Determine the (X, Y) coordinate at the center of the cell enclosing the given text.  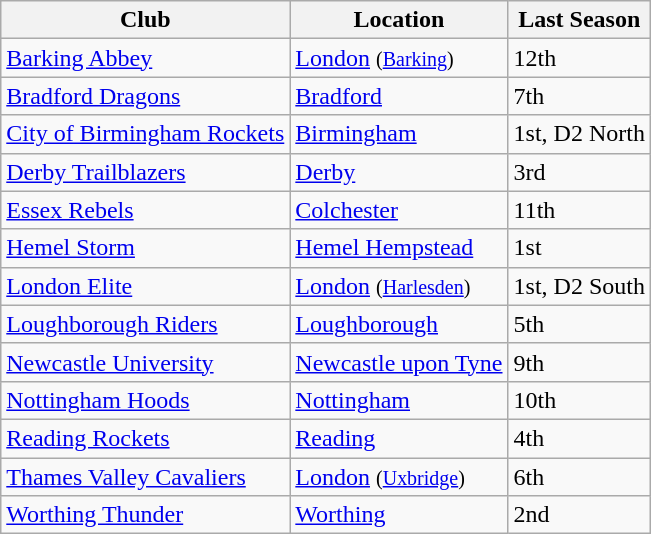
7th (579, 96)
Essex Rebels (146, 210)
4th (579, 438)
London Elite (146, 286)
Loughborough Riders (146, 324)
Worthing (399, 515)
Nottingham Hoods (146, 400)
Birmingham (399, 134)
Hemel Storm (146, 248)
1st, D2 North (579, 134)
Nottingham (399, 400)
Newcastle University (146, 362)
1st (579, 248)
Bradford Dragons (146, 96)
Colchester (399, 210)
2nd (579, 515)
Hemel Hempstead (399, 248)
London (Barking) (399, 58)
6th (579, 477)
11th (579, 210)
London (Harlesden) (399, 286)
Last Season (579, 20)
1st, D2 South (579, 286)
City of Birmingham Rockets (146, 134)
Thames Valley Cavaliers (146, 477)
Worthing Thunder (146, 515)
Reading (399, 438)
Barking Abbey (146, 58)
Derby (399, 172)
Newcastle upon Tyne (399, 362)
10th (579, 400)
Derby Trailblazers (146, 172)
Bradford (399, 96)
London (Uxbridge) (399, 477)
Club (146, 20)
Loughborough (399, 324)
3rd (579, 172)
9th (579, 362)
Reading Rockets (146, 438)
12th (579, 58)
Location (399, 20)
5th (579, 324)
